Pinpoint the cell where the given text exists, returning its [x, y] midpoint coordinate. 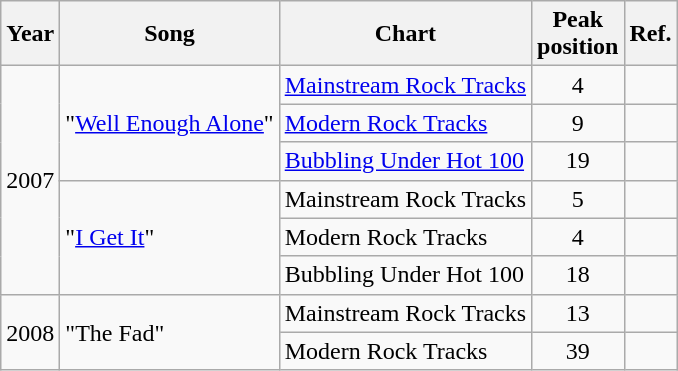
39 [578, 351]
19 [578, 161]
2007 [30, 180]
2008 [30, 332]
9 [578, 123]
Song [170, 34]
13 [578, 313]
"Well Enough Alone" [170, 123]
Chart [405, 34]
"The Fad" [170, 332]
Ref. [650, 34]
18 [578, 275]
Year [30, 34]
Peakposition [578, 34]
5 [578, 199]
"I Get It" [170, 237]
